Identify which cell holds the provided text, then report its [X, Y] central coordinate. 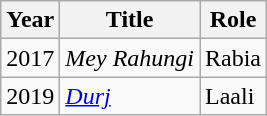
Durj [130, 96]
Year [30, 20]
Role [234, 20]
2019 [30, 96]
2017 [30, 58]
Rabia [234, 58]
Laali [234, 96]
Title [130, 20]
Mey Rahungi [130, 58]
